Capture the cell that displays the provided text and extract its [x, y] central coordinate. 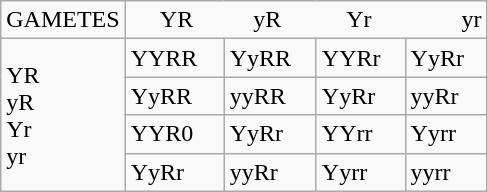
YYRr [360, 58]
YYRR [174, 58]
YR yR Yr yr [306, 20]
yyrr [446, 172]
YYrr [360, 134]
GAMETES [63, 20]
yyRR [270, 96]
YYR0 [174, 134]
YRyRYryr [63, 115]
